Locate the cell with the specified text and output its [X, Y] center coordinate. 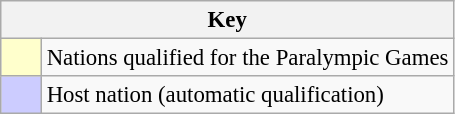
Key [228, 20]
Nations qualified for the Paralympic Games [247, 58]
Host nation (automatic qualification) [247, 95]
